Return [X, Y] of the center of cell containing provided text 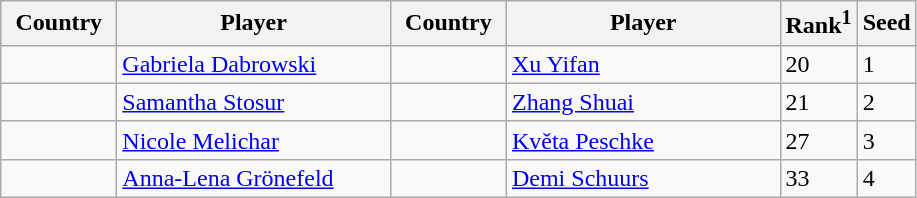
33 [818, 178]
Zhang Shuai [643, 102]
4 [886, 178]
Gabriela Dabrowski [254, 64]
1 [886, 64]
20 [818, 64]
3 [886, 140]
Xu Yifan [643, 64]
Demi Schuurs [643, 178]
Anna-Lena Grönefeld [254, 178]
2 [886, 102]
Seed [886, 24]
27 [818, 140]
Rank1 [818, 24]
21 [818, 102]
Květa Peschke [643, 140]
Nicole Melichar [254, 140]
Samantha Stosur [254, 102]
